Detect which cell encompasses the target text, then output its [X, Y] center coordinate. 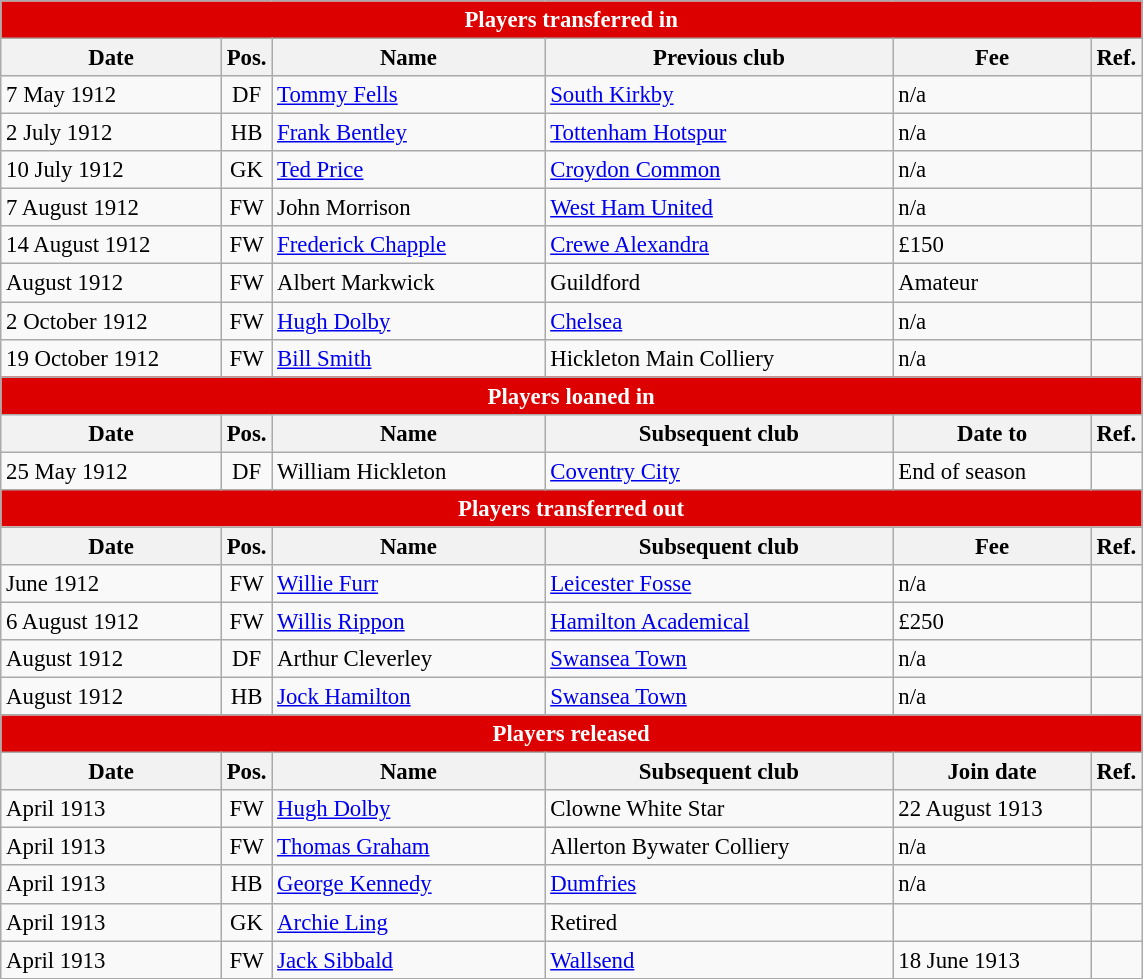
Thomas Graham [408, 847]
£150 [992, 245]
2 October 1912 [112, 321]
Jock Hamilton [408, 697]
Crewe Alexandra [719, 245]
6 August 1912 [112, 621]
Dumfries [719, 885]
Archie Ling [408, 922]
William Hickleton [408, 471]
John Morrison [408, 208]
Albert Markwick [408, 283]
7 August 1912 [112, 208]
Hickleton Main Colliery [719, 358]
Retired [719, 922]
Leicester Fosse [719, 584]
Willie Furr [408, 584]
Willis Rippon [408, 621]
Join date [992, 772]
Tottenham Hotspur [719, 133]
Chelsea [719, 321]
Hamilton Academical [719, 621]
Croydon Common [719, 170]
George Kennedy [408, 885]
West Ham United [719, 208]
Guildford [719, 283]
Bill Smith [408, 358]
18 June 1913 [992, 960]
7 May 1912 [112, 95]
Frank Bentley [408, 133]
Tommy Fells [408, 95]
Players released [572, 734]
Players transferred out [572, 509]
19 October 1912 [112, 358]
Date to [992, 433]
Ted Price [408, 170]
Previous club [719, 58]
Players loaned in [572, 396]
End of season [992, 471]
June 1912 [112, 584]
14 August 1912 [112, 245]
Players transferred in [572, 20]
Clowne White Star [719, 809]
Arthur Cleverley [408, 659]
£250 [992, 621]
Frederick Chapple [408, 245]
Jack Sibbald [408, 960]
22 August 1913 [992, 809]
10 July 1912 [112, 170]
Wallsend [719, 960]
2 July 1912 [112, 133]
South Kirkby [719, 95]
Amateur [992, 283]
Coventry City [719, 471]
25 May 1912 [112, 471]
Allerton Bywater Colliery [719, 847]
